Output the [x, y] coordinate of the center of the cell containing the given text.  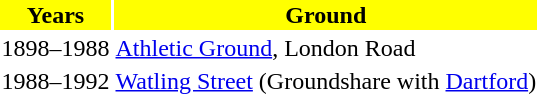
1898–1988 [56, 48]
Years [56, 15]
